Output the [x, y] coordinate of the center of the cell containing the given text.  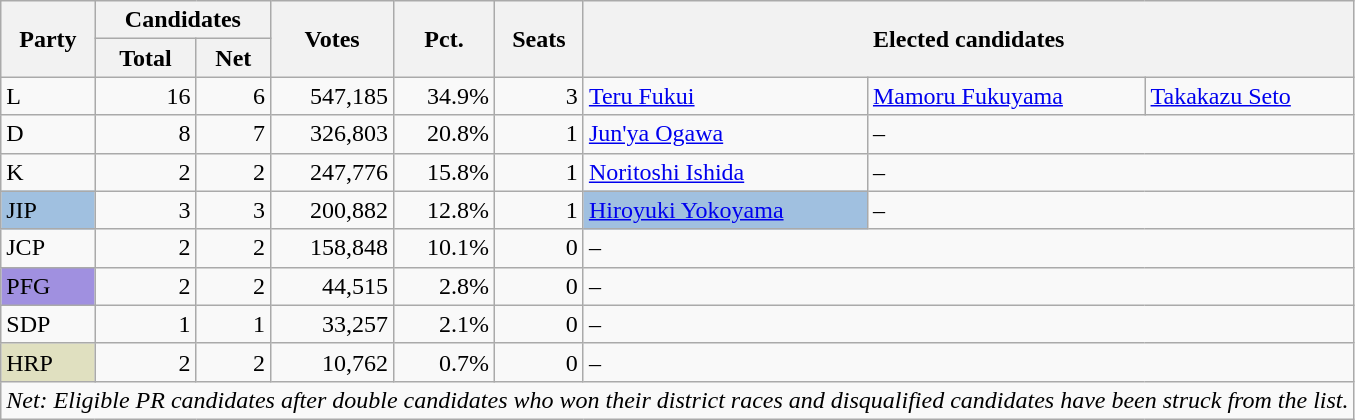
2.8% [444, 286]
JCP [48, 248]
HRP [48, 362]
33,257 [332, 324]
Candidates [182, 20]
Mamoru Fukuyama [1006, 96]
JIP [48, 210]
Pct. [444, 39]
547,185 [332, 96]
Net: Eligible PR candidates after double candidates who won their district races and disqualified candidates have been struck from the list. [678, 400]
Net [234, 58]
Elected candidates [968, 39]
34.9% [444, 96]
K [48, 172]
Jun'ya Ogawa [725, 134]
D [48, 134]
L [48, 96]
Takakazu Seto [1250, 96]
Teru Fukui [725, 96]
158,848 [332, 248]
247,776 [332, 172]
15.8% [444, 172]
Seats [538, 39]
8 [146, 134]
7 [234, 134]
Hiroyuki Yokoyama [725, 210]
Party [48, 39]
200,882 [332, 210]
Noritoshi Ishida [725, 172]
SDP [48, 324]
20.8% [444, 134]
16 [146, 96]
326,803 [332, 134]
Votes [332, 39]
Total [146, 58]
PFG [48, 286]
44,515 [332, 286]
0.7% [444, 362]
2.1% [444, 324]
10,762 [332, 362]
6 [234, 96]
10.1% [444, 248]
12.8% [444, 210]
